Search for the cell housing the specified text and yield its [x, y] center coordinate. 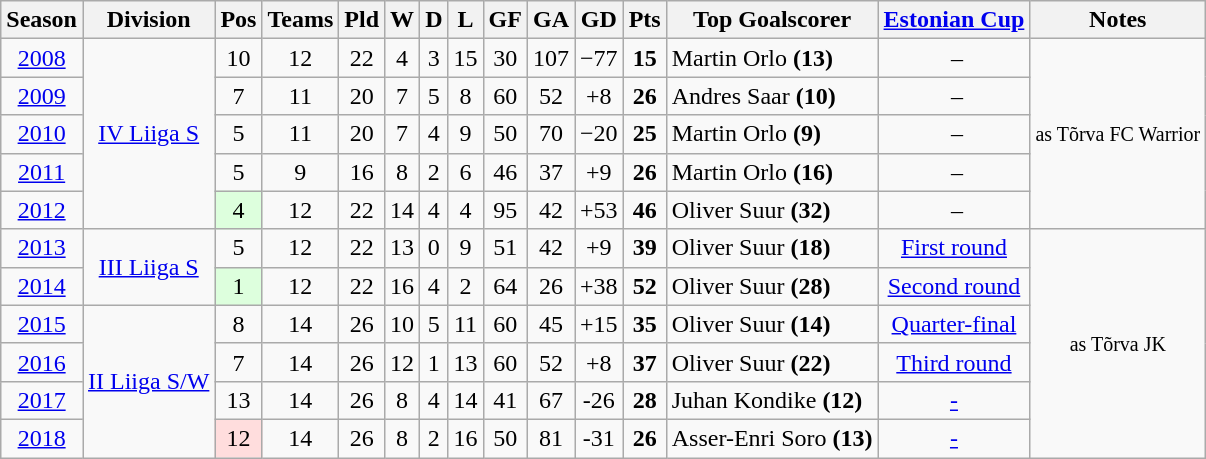
2010 [42, 134]
35 [644, 324]
L [466, 20]
2016 [42, 362]
6 [466, 172]
Pld [362, 20]
Quarter-final [954, 324]
Andres Saar (10) [772, 96]
2011 [42, 172]
-26 [600, 400]
GD [600, 20]
III Liiga S [148, 267]
D [434, 20]
IV Liiga S [148, 134]
GF [505, 20]
2012 [42, 210]
Juhan Kondike (12) [772, 400]
64 [505, 286]
67 [550, 400]
Oliver Suur (22) [772, 362]
Martin Orlo (9) [772, 134]
45 [550, 324]
41 [505, 400]
Martin Orlo (13) [772, 58]
2013 [42, 248]
81 [550, 438]
−20 [600, 134]
Martin Orlo (16) [772, 172]
107 [550, 58]
Second round [954, 286]
0 [434, 248]
Season [42, 20]
as Tõrva JK [1118, 343]
95 [505, 210]
Estonian Cup [954, 20]
W [402, 20]
2018 [42, 438]
+38 [600, 286]
Pts [644, 20]
Oliver Suur (14) [772, 324]
Third round [954, 362]
GA [550, 20]
Oliver Suur (18) [772, 248]
+53 [600, 210]
as Tõrva FC Warrior [1118, 134]
3 [434, 58]
−77 [600, 58]
Teams [300, 20]
2014 [42, 286]
70 [550, 134]
Oliver Suur (28) [772, 286]
II Liiga S/W [148, 381]
Top Goalscorer [772, 20]
-31 [600, 438]
Asser-Enri Soro (13) [772, 438]
2017 [42, 400]
Pos [238, 20]
30 [505, 58]
39 [644, 248]
25 [644, 134]
51 [505, 248]
First round [954, 248]
2008 [42, 58]
+15 [600, 324]
2009 [42, 96]
Notes [1118, 20]
2015 [42, 324]
Oliver Suur (32) [772, 210]
Division [148, 20]
28 [644, 400]
